Detect which cell encompasses the target text, then output its [X, Y] center coordinate. 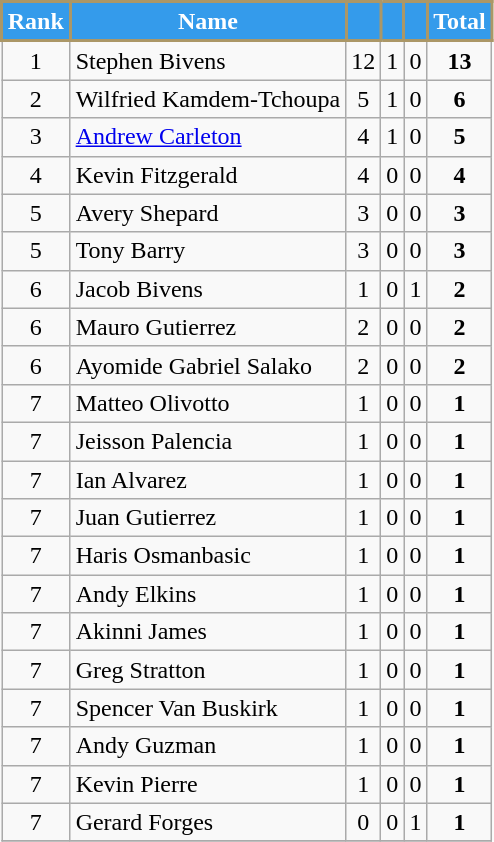
13 [460, 60]
Akinni James [208, 632]
Andrew Carleton [208, 137]
Spencer Van Buskirk [208, 708]
Total [460, 22]
Juan Gutierrez [208, 518]
Haris Osmanbasic [208, 556]
Andy Elkins [208, 594]
Ian Alvarez [208, 479]
Jacob Bivens [208, 289]
Andy Guzman [208, 746]
Jeisson Palencia [208, 441]
Matteo Olivotto [208, 403]
Greg Stratton [208, 670]
Stephen Bivens [208, 60]
Wilfried Kamdem-Tchoupa [208, 99]
Rank [36, 22]
Avery Shepard [208, 213]
12 [364, 60]
Mauro Gutierrez [208, 327]
Name [208, 22]
Gerard Forges [208, 822]
Tony Barry [208, 251]
Ayomide Gabriel Salako [208, 365]
Kevin Pierre [208, 784]
Kevin Fitzgerald [208, 175]
